Detect which cell encompasses the target text, then output its [X, Y] center coordinate. 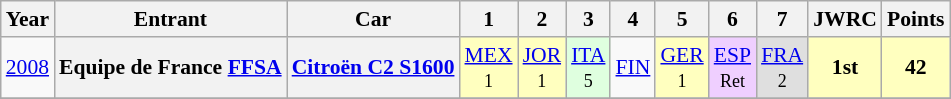
Citroën C2 S1600 [374, 68]
JWRC [845, 19]
Year [28, 19]
JOR1 [542, 68]
GER1 [682, 68]
1 [488, 19]
FRA2 [782, 68]
2 [542, 19]
FIN [632, 68]
2008 [28, 68]
Equipe de France FFSA [170, 68]
42 [916, 68]
4 [632, 19]
6 [732, 19]
1st [845, 68]
7 [782, 19]
Car [374, 19]
Points [916, 19]
3 [588, 19]
5 [682, 19]
ESPRet [732, 68]
Entrant [170, 19]
MEX1 [488, 68]
ITA5 [588, 68]
